Search for the cell housing the specified text and yield its [x, y] center coordinate. 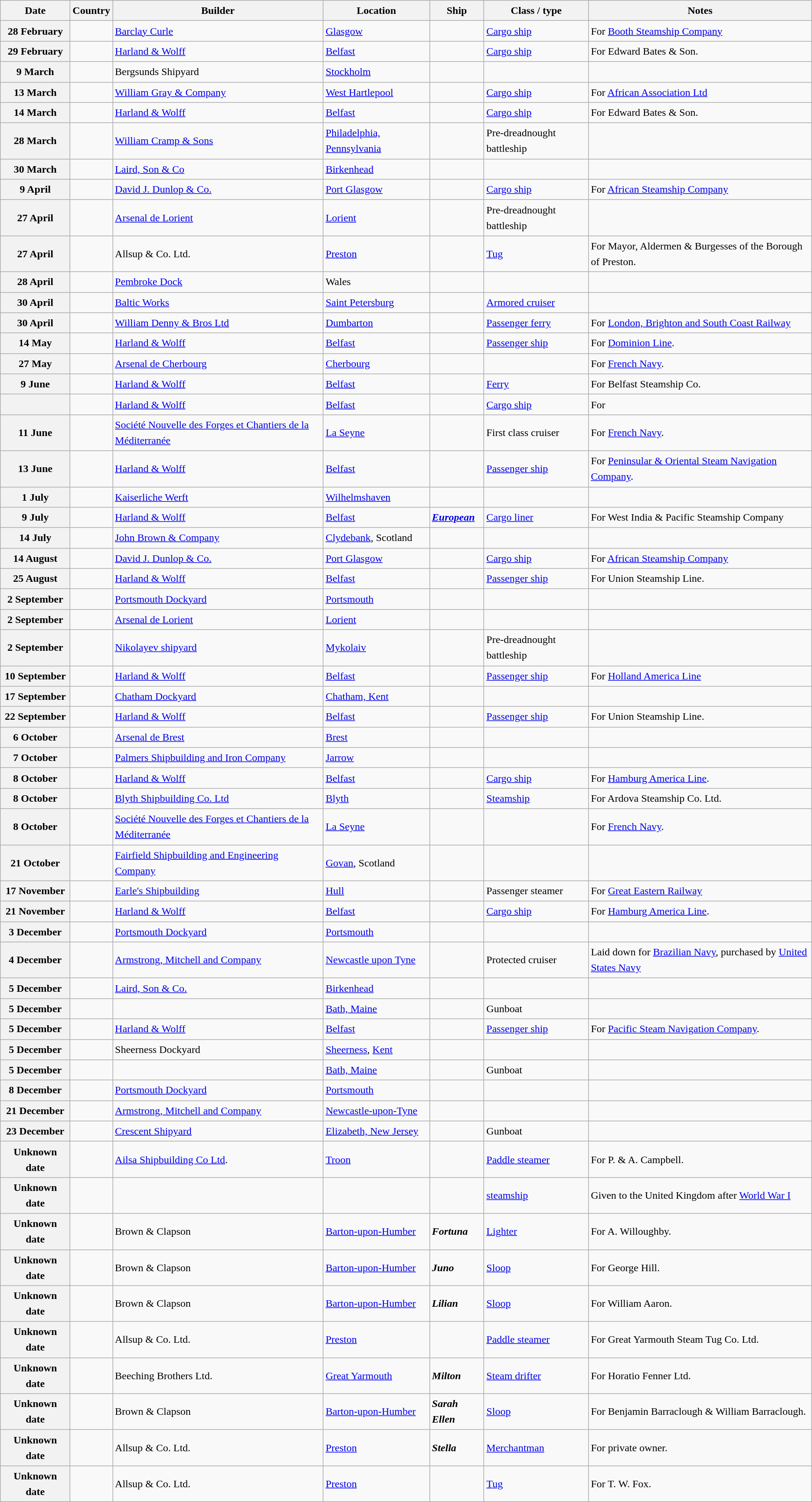
28 March [36, 141]
Lilian [457, 1303]
Chatham, Kent [377, 697]
Notes [700, 10]
14 July [36, 538]
For African Association Ltd [700, 92]
Beeching Brothers Ltd. [218, 1375]
Ferry [536, 384]
William Denny & Bros Ltd [218, 323]
Great Yarmouth [377, 1375]
For West India & Pacific Steamship Company [700, 517]
Milton [457, 1375]
William Gray & Company [218, 92]
For Great Eastern Railway [700, 891]
Given to the United Kingdom after World War I [700, 1196]
21 November [36, 911]
Passenger ferry [536, 323]
11 June [36, 433]
Blyth [377, 798]
Date [36, 10]
14 May [36, 344]
6 October [36, 738]
17 November [36, 891]
Cherbourg [377, 364]
9 April [36, 189]
Protected cruiser [536, 960]
Hull [377, 891]
1 July [36, 497]
For Great Yarmouth Steam Tug Co. Ltd. [700, 1340]
Crescent Shipyard [218, 1131]
Stella [457, 1447]
For private owner. [700, 1447]
steamship [536, 1196]
9 June [36, 384]
William Cramp & Sons [218, 141]
Stockholm [377, 72]
Laid down for Brazilian Navy, purchased by United States Navy [700, 960]
21 December [36, 1111]
First class cruiser [536, 433]
Armored cruiser [536, 303]
17 September [36, 697]
Fairfield Shipbuilding and Engineering Company [218, 863]
4 December [36, 960]
Sarah Ellen [457, 1412]
For Peninsular & Oriental Steam Navigation Company. [700, 469]
Ship [457, 10]
9 March [36, 72]
13 June [36, 469]
Builder [218, 10]
Newcastle-upon-Tyne [377, 1111]
Elizabeth, New Jersey [377, 1131]
For Horatio Fenner Ltd. [700, 1375]
For Booth Steamship Company [700, 31]
Mykolaiv [377, 647]
14 August [36, 558]
Merchantman [536, 1447]
For Belfast Steamship Co. [700, 384]
Pembroke Dock [218, 282]
Jarrow [377, 758]
Earle's Shipbuilding [218, 891]
Steamship [536, 798]
For George Hill. [700, 1268]
Laird, Son & Co. [218, 988]
European [457, 517]
For [700, 404]
27 May [36, 364]
Barclay Curle [218, 31]
Country [92, 10]
Nikolayev shipyard [218, 647]
Wales [377, 282]
Laird, Son & Co [218, 169]
West Hartlepool [377, 92]
Philadelphia, Pennsylvania [377, 141]
For London, Brighton and South Coast Railway [700, 323]
23 December [36, 1131]
Chatham Dockyard [218, 697]
Location [377, 10]
Arsenal de Brest [218, 738]
10 September [36, 676]
Fortuna [457, 1231]
Sheerness Dockyard [218, 1050]
Ailsa Shipbuilding Co Ltd. [218, 1159]
Juno [457, 1268]
Steam drifter [536, 1375]
25 August [36, 579]
For P. & A. Campbell. [700, 1159]
For Benjamin Barraclough & William Barraclough. [700, 1412]
John Brown & Company [218, 538]
Saint Petersburg [377, 303]
8 December [36, 1091]
7 October [36, 758]
Sheerness, Kent [377, 1050]
For Holland America Line [700, 676]
For William Aaron. [700, 1303]
9 July [36, 517]
21 October [36, 863]
For Ardova Steamship Co. Ltd. [700, 798]
Passenger steamer [536, 891]
Brest [377, 738]
Lighter [536, 1231]
Wilhelmshaven [377, 497]
29 February [36, 51]
Glasgow [377, 31]
Class / type [536, 10]
Govan, Scotland [377, 863]
For A. Willoughby. [700, 1231]
Clydebank, Scotland [377, 538]
Blyth Shipbuilding Co. Ltd [218, 798]
Cargo liner [536, 517]
28 April [36, 282]
Newcastle upon Tyne [377, 960]
Palmers Shipbuilding and Iron Company [218, 758]
For Mayor, Aldermen & Burgesses of the Borough of Preston. [700, 253]
13 March [36, 92]
For T. W. Fox. [700, 1484]
28 February [36, 31]
Kaiserliche Werft [218, 497]
22 September [36, 717]
For Pacific Steam Navigation Company. [700, 1029]
For Dominion Line. [700, 344]
Dumbarton [377, 323]
3 December [36, 932]
30 March [36, 169]
Bergsunds Shipyard [218, 72]
Baltic Works [218, 303]
Troon [377, 1159]
14 March [36, 113]
Arsenal de Cherbourg [218, 364]
